Determine the (x, y) coordinate at the center of the cell enclosing the given text.  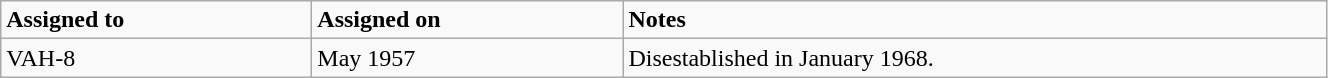
VAH-8 (156, 58)
May 1957 (468, 58)
Assigned on (468, 20)
Disestablished in January 1968. (975, 58)
Notes (975, 20)
Assigned to (156, 20)
